Search for the cell housing the specified text and yield its [X, Y] center coordinate. 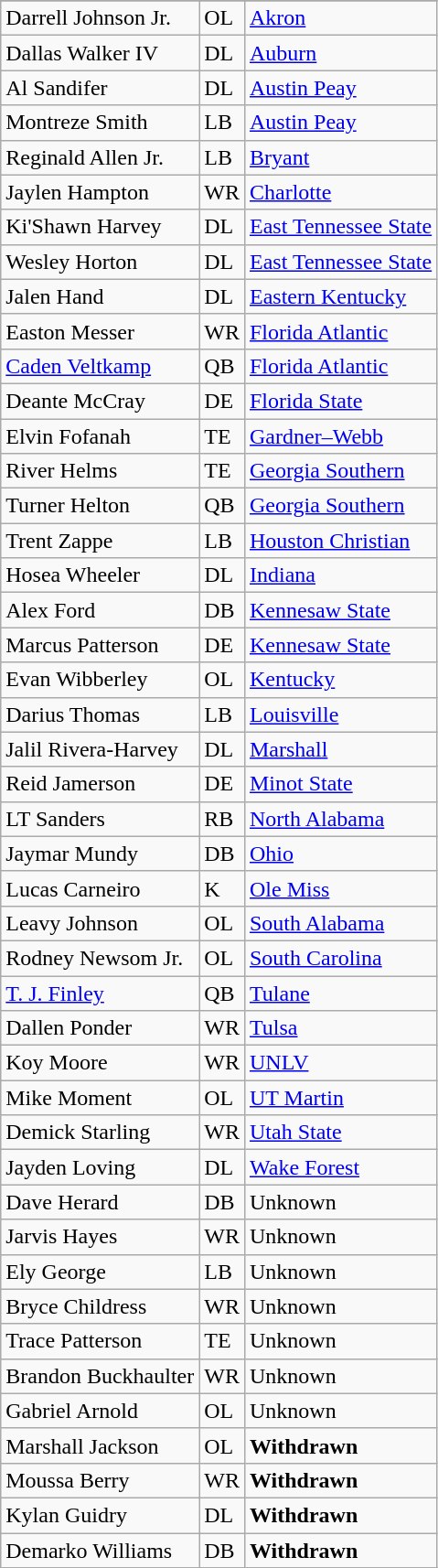
Bryce Childress [101, 1306]
Trace Patterson [101, 1341]
Darrell Johnson Jr. [101, 18]
Reginald Allen Jr. [101, 157]
Jaymar Mundy [101, 854]
Ole Miss [340, 888]
Leavy Johnson [101, 923]
Wake Forest [340, 1167]
T. J. Finley [101, 993]
River Helms [101, 471]
Hosea Wheeler [101, 575]
Easton Messer [101, 331]
Eastern Kentucky [340, 296]
Charlotte [340, 192]
Jayden Loving [101, 1167]
Dallen Ponder [101, 1028]
Elvin Fofanah [101, 436]
Caden Veltkamp [101, 366]
Demick Starling [101, 1133]
Louisville [340, 714]
Houston Christian [340, 541]
UNLV [340, 1063]
Darius Thomas [101, 714]
Marcus Patterson [101, 645]
North Alabama [340, 819]
Bryant [340, 157]
Auburn [340, 53]
Minot State [340, 784]
Reid Jamerson [101, 784]
Ely George [101, 1272]
Demarko Williams [101, 1551]
Jarvis Hayes [101, 1237]
Turner Helton [101, 506]
Deante McCray [101, 401]
Florida State [340, 401]
RB [222, 819]
Wesley Horton [101, 262]
UT Martin [340, 1098]
Tulane [340, 993]
Indiana [340, 575]
Lucas Carneiro [101, 888]
Montreze Smith [101, 123]
Marshall Jackson [101, 1445]
South Carolina [340, 958]
Kentucky [340, 680]
K [222, 888]
Ki'Shawn Harvey [101, 227]
Jalil Rivera-Harvey [101, 749]
Gabriel Arnold [101, 1411]
Alex Ford [101, 610]
Gardner–Webb [340, 436]
Evan Wibberley [101, 680]
Trent Zappe [101, 541]
Dave Herard [101, 1202]
Tulsa [340, 1028]
Marshall [340, 749]
Dallas Walker IV [101, 53]
Mike Moment [101, 1098]
Al Sandifer [101, 88]
Jaylen Hampton [101, 192]
Koy Moore [101, 1063]
South Alabama [340, 923]
Brandon Buckhaulter [101, 1376]
Utah State [340, 1133]
Ohio [340, 854]
Kylan Guidry [101, 1515]
Akron [340, 18]
Jalen Hand [101, 296]
Rodney Newsom Jr. [101, 958]
LT Sanders [101, 819]
Moussa Berry [101, 1480]
